Return (X, Y) of the center of cell containing provided text 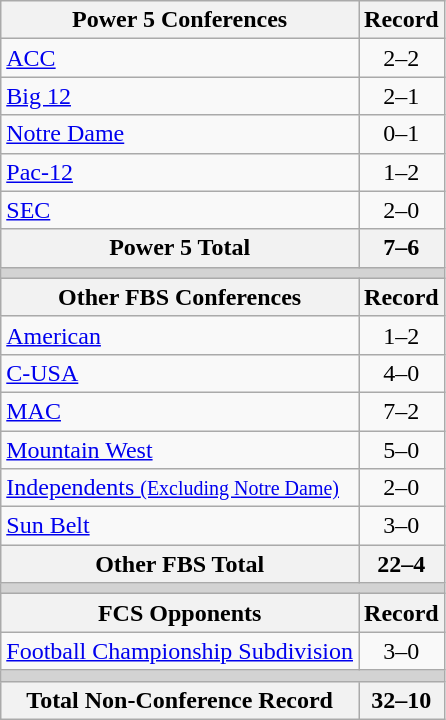
C-USA (180, 373)
Sun Belt (180, 526)
ACC (180, 58)
American (180, 335)
2–2 (402, 58)
Other FBS Total (180, 564)
Big 12 (180, 96)
Pac-12 (180, 172)
Football Championship Subdivision (180, 651)
Mountain West (180, 449)
MAC (180, 411)
Power 5 Total (180, 248)
0–1 (402, 134)
Independents (Excluding Notre Dame) (180, 488)
4–0 (402, 373)
FCS Opponents (180, 613)
SEC (180, 210)
7–6 (402, 248)
2–1 (402, 96)
Total Non-Conference Record (180, 700)
22–4 (402, 564)
32–10 (402, 700)
7–2 (402, 411)
5–0 (402, 449)
Notre Dame (180, 134)
Power 5 Conferences (180, 20)
Other FBS Conferences (180, 297)
